Find where the given text appears and provide that cell's center as [X, Y] coordinate. 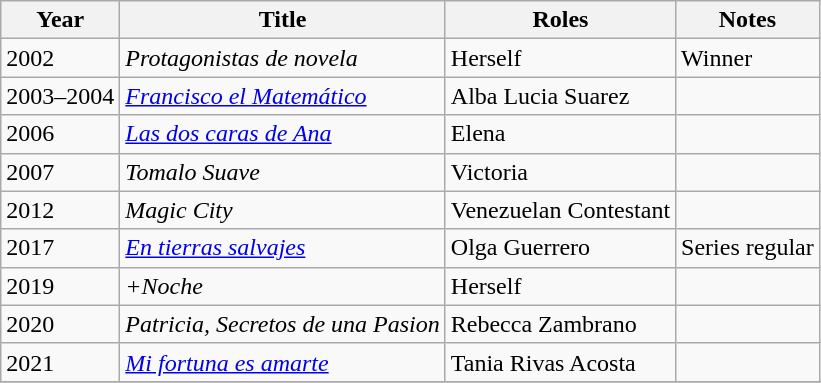
2002 [60, 58]
En tierras salvajes [282, 248]
2019 [60, 286]
2017 [60, 248]
Tomalo Suave [282, 172]
2021 [60, 362]
2020 [60, 324]
2012 [60, 210]
Elena [560, 134]
Protagonistas de novela [282, 58]
Mi fortuna es amarte [282, 362]
2007 [60, 172]
Venezuelan Contestant [560, 210]
Notes [748, 20]
Magic City [282, 210]
+Noche [282, 286]
Roles [560, 20]
Las dos caras de Ana [282, 134]
Series regular [748, 248]
Rebecca Zambrano [560, 324]
Victoria [560, 172]
Tania Rivas Acosta [560, 362]
Title [282, 20]
2003–2004 [60, 96]
2006 [60, 134]
Olga Guerrero [560, 248]
Alba Lucia Suarez [560, 96]
Winner [748, 58]
Francisco el Matemático [282, 96]
Year [60, 20]
Patricia, Secretos de una Pasion [282, 324]
